Locate the cell with the specified text and output its [x, y] center coordinate. 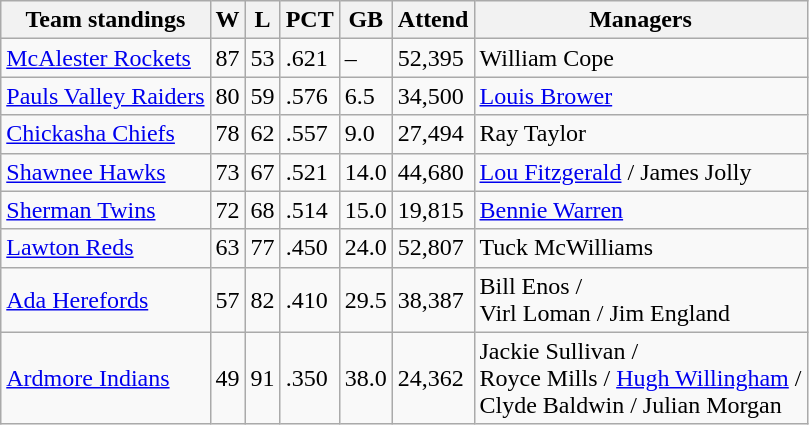
24,362 [433, 378]
68 [262, 210]
L [262, 20]
78 [228, 134]
27,494 [433, 134]
– [366, 58]
9.0 [366, 134]
.557 [310, 134]
.621 [310, 58]
Louis Brower [640, 96]
McAlester Rockets [106, 58]
Chickasha Chiefs [106, 134]
29.5 [366, 300]
73 [228, 172]
Sherman Twins [106, 210]
59 [262, 96]
82 [262, 300]
Team standings [106, 20]
53 [262, 58]
W [228, 20]
14.0 [366, 172]
87 [228, 58]
.350 [310, 378]
Lawton Reds [106, 248]
Attend [433, 20]
.450 [310, 248]
62 [262, 134]
Bill Enos / Virl Loman / Jim England [640, 300]
72 [228, 210]
44,680 [433, 172]
91 [262, 378]
Jackie Sullivan / Royce Mills / Hugh Willingham /Clyde Baldwin / Julian Morgan [640, 378]
15.0 [366, 210]
Ardmore Indians [106, 378]
24.0 [366, 248]
.410 [310, 300]
.521 [310, 172]
19,815 [433, 210]
Lou Fitzgerald / James Jolly [640, 172]
80 [228, 96]
Pauls Valley Raiders [106, 96]
57 [228, 300]
77 [262, 248]
William Cope [640, 58]
Tuck McWilliams [640, 248]
Managers [640, 20]
Shawnee Hawks [106, 172]
Bennie Warren [640, 210]
63 [228, 248]
52,807 [433, 248]
.514 [310, 210]
52,395 [433, 58]
Ada Herefords [106, 300]
GB [366, 20]
.576 [310, 96]
34,500 [433, 96]
49 [228, 378]
38.0 [366, 378]
Ray Taylor [640, 134]
PCT [310, 20]
67 [262, 172]
38,387 [433, 300]
6.5 [366, 96]
